Find where the given text appears and provide that cell's center as (x, y) coordinate. 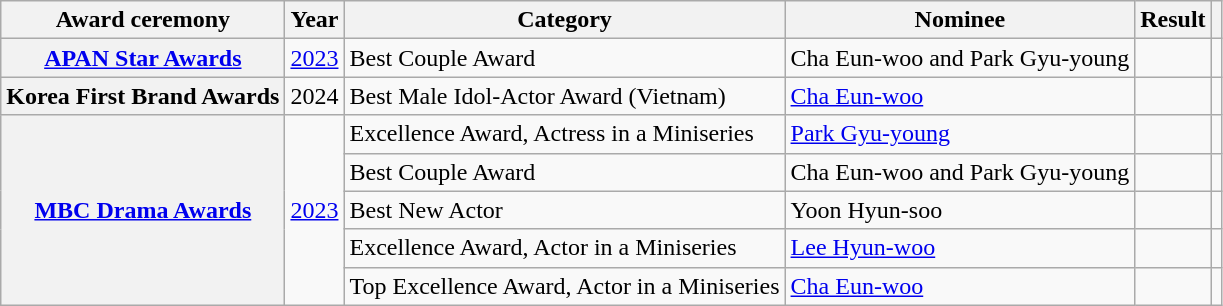
Excellence Award, Actor in a Miniseries (564, 248)
Best Male Idol-Actor Award (Vietnam) (564, 96)
Nominee (960, 20)
Lee Hyun-woo (960, 248)
Best New Actor (564, 210)
Excellence Award, Actress in a Miniseries (564, 134)
Result (1173, 20)
Park Gyu-young (960, 134)
Top Excellence Award, Actor in a Miniseries (564, 286)
MBC Drama Awards (143, 210)
Korea First Brand Awards (143, 96)
2024 (314, 96)
Award ceremony (143, 20)
APAN Star Awards (143, 58)
Year (314, 20)
Category (564, 20)
Yoon Hyun-soo (960, 210)
